For the text-containing cell, return its midpoint in [x, y] coordinate format. 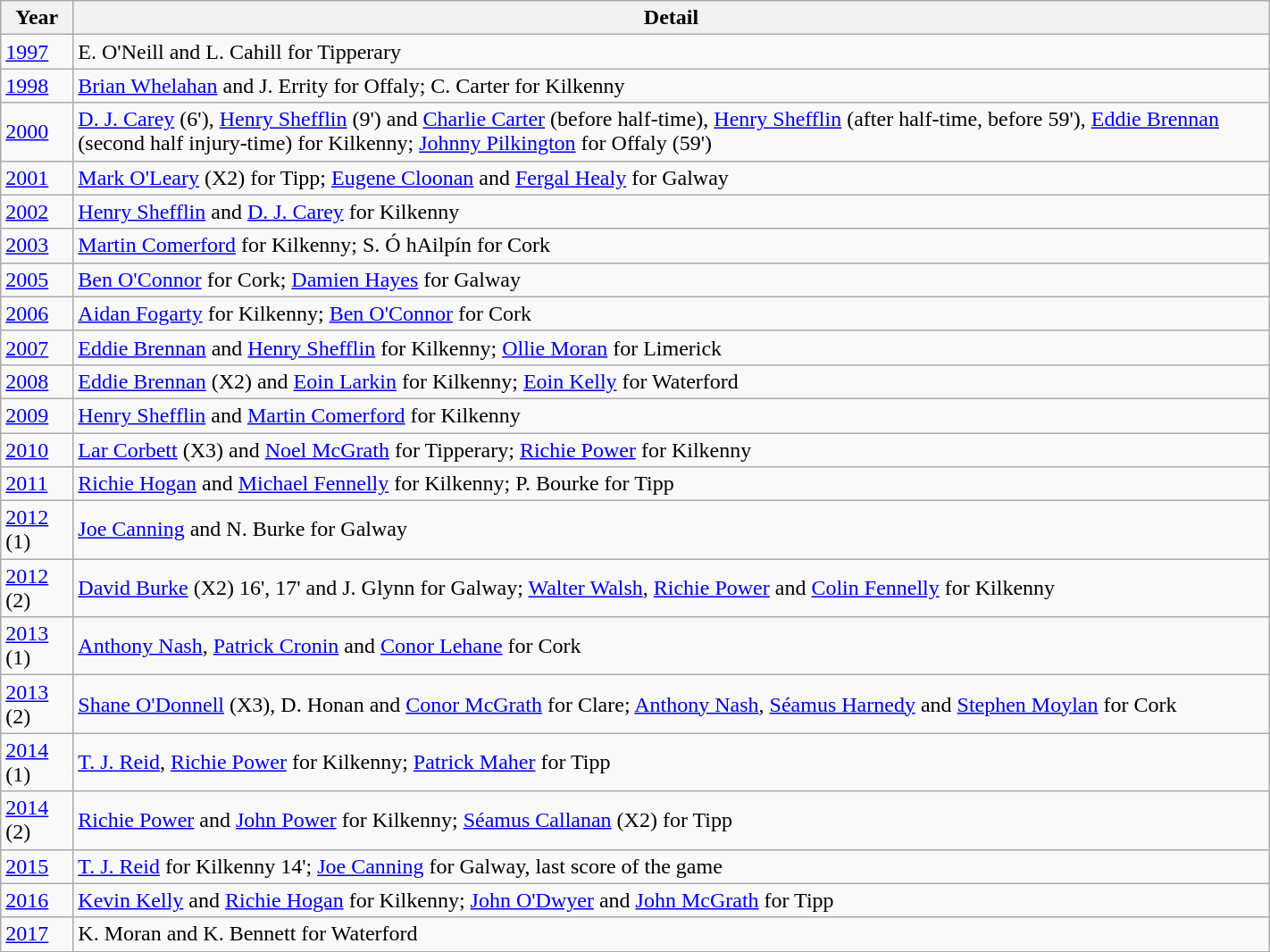
2014 (1) [38, 763]
Year [38, 18]
2005 [38, 280]
Henry Shefflin and D. J. Carey for Kilkenny [672, 212]
2006 [38, 313]
Detail [672, 18]
1998 [38, 86]
2012 (1) [38, 530]
T. J. Reid for Kilkenny 14'; Joe Canning for Galway, last score of the game [672, 866]
2017 [38, 934]
Henry Shefflin and Martin Comerford for Kilkenny [672, 415]
Richie Hogan and Michael Fennelly for Kilkenny; P. Bourke for Tipp [672, 484]
Brian Whelahan and J. Errity for Offaly; C. Carter for Kilkenny [672, 86]
E. O'Neill and L. Cahill for Tipperary [672, 52]
Eddie Brennan (X2) and Eoin Larkin for Kilkenny; Eoin Kelly for Waterford [672, 381]
2007 [38, 347]
2003 [38, 246]
David Burke (X2) 16', 17' and J. Glynn for Galway; Walter Walsh, Richie Power and Colin Fennelly for Kilkenny [672, 588]
Lar Corbett (X3) and Noel McGrath for Tipperary; Richie Power for Kilkenny [672, 449]
Kevin Kelly and Richie Hogan for Kilkenny; John O'Dwyer and John McGrath for Tipp [672, 900]
Joe Canning and N. Burke for Galway [672, 530]
2013 (1) [38, 647]
2010 [38, 449]
Eddie Brennan and Henry Shefflin for Kilkenny; Ollie Moran for Limerick [672, 347]
2002 [38, 212]
K. Moran and K. Bennett for Waterford [672, 934]
2011 [38, 484]
Richie Power and John Power for Kilkenny; Séamus Callanan (X2) for Tipp [672, 820]
T. J. Reid, Richie Power for Kilkenny; Patrick Maher for Tipp [672, 763]
2014 (2) [38, 820]
2013 (2) [38, 704]
2016 [38, 900]
Anthony Nash, Patrick Cronin and Conor Lehane for Cork [672, 647]
Aidan Fogarty for Kilkenny; Ben O'Connor for Cork [672, 313]
2015 [38, 866]
Ben O'Connor for Cork; Damien Hayes for Galway [672, 280]
2000 [38, 132]
Mark O'Leary (X2) for Tipp; Eugene Cloonan and Fergal Healy for Galway [672, 178]
2009 [38, 415]
Martin Comerford for Kilkenny; S. Ó hAilpín for Cork [672, 246]
2001 [38, 178]
2008 [38, 381]
2012 (2) [38, 588]
Shane O'Donnell (X3), D. Honan and Conor McGrath for Clare; Anthony Nash, Séamus Harnedy and Stephen Moylan for Cork [672, 704]
1997 [38, 52]
